Scan for the cell matching the given text and deliver its (X, Y) coordinate at center. 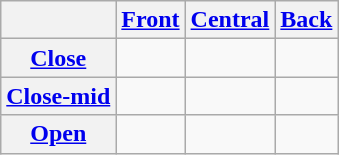
Close-mid (58, 96)
Back (306, 20)
Central (230, 20)
Open (58, 134)
Close (58, 58)
Front (150, 20)
